Provide the [X, Y] coordinate of the cell's center where the given text is located.  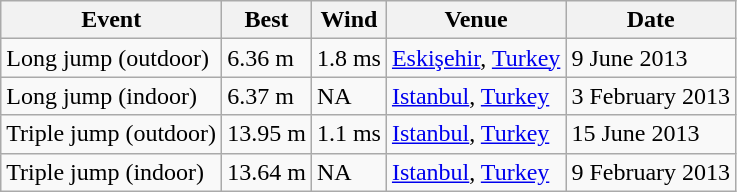
Triple jump (indoor) [112, 172]
Venue [476, 20]
6.37 m [267, 96]
Long jump (outdoor) [112, 58]
Eskişehir, Turkey [476, 58]
Event [112, 20]
9 February 2013 [651, 172]
13.64 m [267, 172]
9 June 2013 [651, 58]
15 June 2013 [651, 134]
Wind [348, 20]
Best [267, 20]
1.8 ms [348, 58]
13.95 m [267, 134]
Date [651, 20]
6.36 m [267, 58]
3 February 2013 [651, 96]
1.1 ms [348, 134]
Triple jump (outdoor) [112, 134]
Long jump (indoor) [112, 96]
